Provide the (X, Y) coordinate of the cell's center where the given text is located.  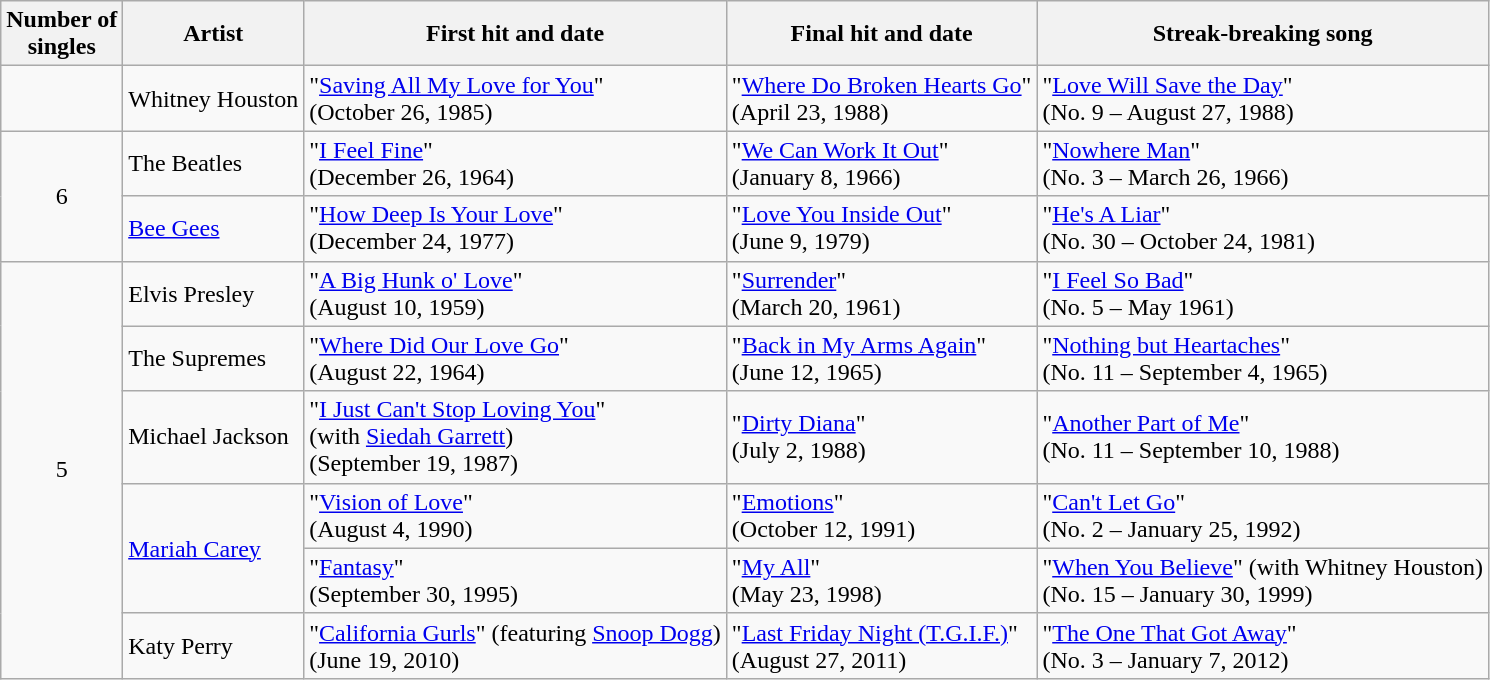
Whitney Houston (214, 98)
Bee Gees (214, 228)
"Nowhere Man" (No. 3 – March 26, 1966) (1263, 164)
"A Big Hunk o' Love" (August 10, 1959) (516, 294)
"We Can Work It Out" (January 8, 1966) (882, 164)
"Love Will Save the Day" (No. 9 – August 27, 1988) (1263, 98)
"Saving All My Love for You" (October 26, 1985) (516, 98)
"My All" (May 23, 1998) (882, 580)
Elvis Presley (214, 294)
"Vision of Love" (August 4, 1990) (516, 516)
"Dirty Diana" (July 2, 1988) (882, 437)
"Can't Let Go" (No. 2 – January 25, 1992) (1263, 516)
"How Deep Is Your Love" (December 24, 1977) (516, 228)
Streak-breaking song (1263, 34)
"He's A Liar" (No. 30 – October 24, 1981) (1263, 228)
Mariah Carey (214, 548)
5 (62, 470)
"Last Friday Night (T.G.I.F.)" (August 27, 2011) (882, 646)
"I Feel Fine" (December 26, 1964) (516, 164)
"Nothing but Heartaches" (No. 11 – September 4, 1965) (1263, 358)
First hit and date (516, 34)
"Where Did Our Love Go" (August 22, 1964) (516, 358)
Artist (214, 34)
"Emotions" (October 12, 1991) (882, 516)
Katy Perry (214, 646)
Final hit and date (882, 34)
"When You Believe" (with Whitney Houston)(No. 15 – January 30, 1999) (1263, 580)
Number of singles (62, 34)
"Fantasy" (September 30, 1995) (516, 580)
"California Gurls" (featuring Snoop Dogg) (June 19, 2010) (516, 646)
Michael Jackson (214, 437)
"Surrender" (March 20, 1961) (882, 294)
"Love You Inside Out" (June 9, 1979) (882, 228)
"The One That Got Away" (No. 3 – January 7, 2012) (1263, 646)
"I Just Can't Stop Loving You" (with Siedah Garrett) (September 19, 1987) (516, 437)
The Supremes (214, 358)
The Beatles (214, 164)
"I Feel So Bad" (No. 5 – May 1961) (1263, 294)
"Back in My Arms Again" (June 12, 1965) (882, 358)
"Another Part of Me" (No. 11 – September 10, 1988) (1263, 437)
6 (62, 196)
"Where Do Broken Hearts Go" (April 23, 1988) (882, 98)
